Detect which cell encompasses the target text, then output its [X, Y] center coordinate. 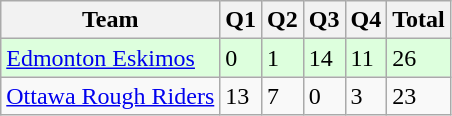
Q4 [366, 20]
1 [283, 58]
Q1 [241, 20]
Total [419, 20]
13 [241, 96]
14 [324, 58]
7 [283, 96]
Ottawa Rough Riders [110, 96]
Q2 [283, 20]
Team [110, 20]
Q3 [324, 20]
Edmonton Eskimos [110, 58]
11 [366, 58]
23 [419, 96]
3 [366, 96]
26 [419, 58]
